Find where the given text appears and provide that cell's center as (x, y) coordinate. 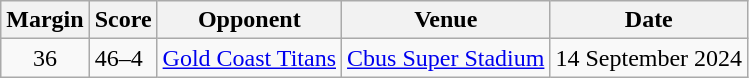
Opponent (249, 20)
14 September 2024 (649, 58)
Date (649, 20)
Score (123, 20)
46–4 (123, 58)
36 (45, 58)
Gold Coast Titans (249, 58)
Margin (45, 20)
Cbus Super Stadium (446, 58)
Venue (446, 20)
